Detect which cell encompasses the target text, then output its (x, y) center coordinate. 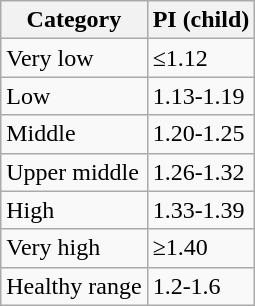
1.20-1.25 (201, 134)
High (74, 210)
≥1.40 (201, 248)
Healthy range (74, 286)
Very low (74, 58)
1.13-1.19 (201, 96)
1.33-1.39 (201, 210)
Very high (74, 248)
PI (child) (201, 20)
≤1.12 (201, 58)
1.2-1.6 (201, 286)
1.26-1.32 (201, 172)
Upper middle (74, 172)
Low (74, 96)
Category (74, 20)
Middle (74, 134)
